Return (x, y) of the center of cell containing provided text 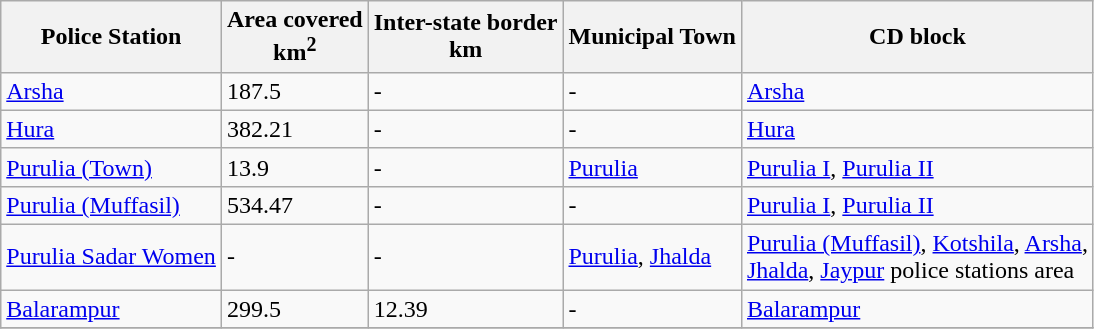
Purulia (Muffasil) (112, 205)
534.47 (294, 205)
382.21 (294, 129)
13.9 (294, 167)
Area coveredkm2 (294, 37)
187.5 (294, 91)
CD block (917, 37)
Police Station (112, 37)
12.39 (466, 309)
Municipal Town (652, 37)
Purulia (652, 167)
Purulia (Town) (112, 167)
Purulia Sadar Women (112, 258)
Inter-state borderkm (466, 37)
Purulia, Jhalda (652, 258)
299.5 (294, 309)
Purulia (Muffasil), Kotshila, Arsha,Jhalda, Jaypur police stations area (917, 258)
